Determine the (x, y) coordinate at the center of the cell enclosing the given text.  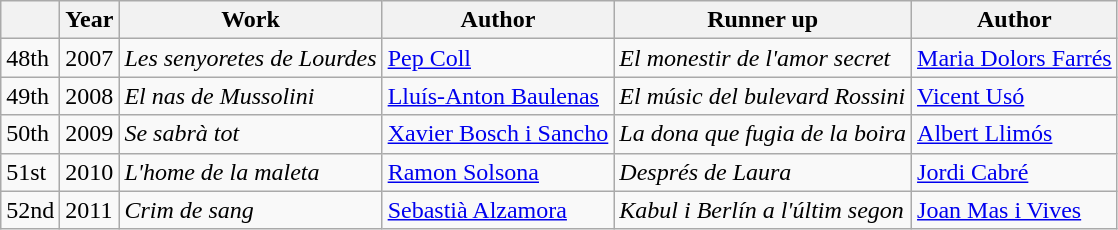
Kabul i Berlín a l'últim segon (763, 210)
El músic del bulevard Rossini (763, 96)
Vicent Usó (1015, 96)
50th (30, 134)
Ramon Solsona (498, 172)
La dona que fugia de la boira (763, 134)
2009 (90, 134)
49th (30, 96)
Work (250, 20)
Albert Llimós (1015, 134)
Joan Mas i Vives (1015, 210)
Les senyoretes de Lourdes (250, 58)
Jordi Cabré (1015, 172)
2007 (90, 58)
Xavier Bosch i Sancho (498, 134)
Després de Laura (763, 172)
Runner up (763, 20)
2011 (90, 210)
L'home de la maleta (250, 172)
Year (90, 20)
Crim de sang (250, 210)
Lluís-Anton Baulenas (498, 96)
51st (30, 172)
52nd (30, 210)
El nas de Mussolini (250, 96)
El monestir de l'amor secret (763, 58)
2010 (90, 172)
Maria Dolors Farrés (1015, 58)
Pep Coll (498, 58)
2008 (90, 96)
48th (30, 58)
Sebastià Alzamora (498, 210)
Se sabrà tot (250, 134)
